Find where the given text appears and provide that cell's center as (X, Y) coordinate. 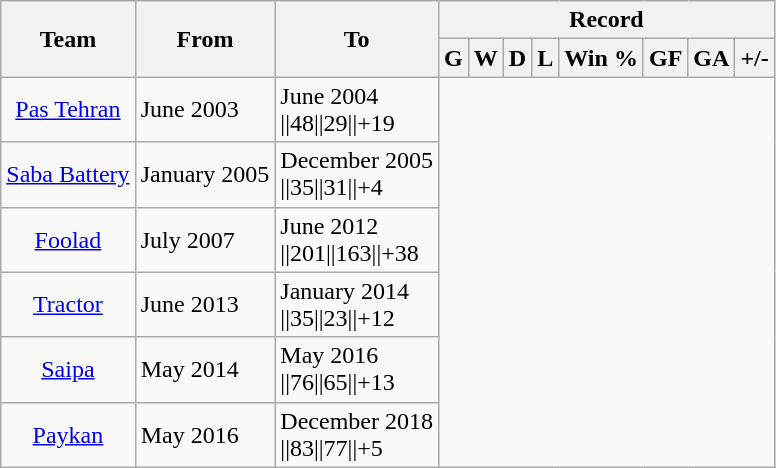
June 2012||201||163||+38 (357, 240)
May 2016||76||65||+13 (357, 370)
Tractor (68, 304)
January 2005 (205, 174)
From (205, 39)
G (453, 58)
May 2016 (205, 434)
L (546, 58)
To (357, 39)
June 2004||48||29||+19 (357, 110)
Team (68, 39)
+/- (754, 58)
June 2003 (205, 110)
December 2018||83||77||+5 (357, 434)
Saba Battery (68, 174)
May 2014 (205, 370)
Foolad (68, 240)
Saipa (68, 370)
July 2007 (205, 240)
Win % (602, 58)
D (517, 58)
GA (712, 58)
W (486, 58)
Pas Tehran (68, 110)
June 2013 (205, 304)
Record (606, 20)
Paykan (68, 434)
December 2005||35||31||+4 (357, 174)
January 2014||35||23||+12 (357, 304)
GF (665, 58)
